Output the [X, Y] coordinate of the center of the cell containing the given text.  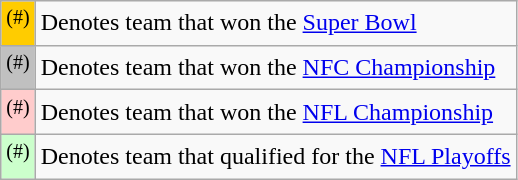
Denotes team that won the NFL Championship [276, 112]
Denotes team that won the NFC Championship [276, 68]
Denotes team that qualified for the NFL Playoffs [276, 156]
Denotes team that won the Super Bowl [276, 24]
